Scan for the cell matching the given text and deliver its [X, Y] coordinate at center. 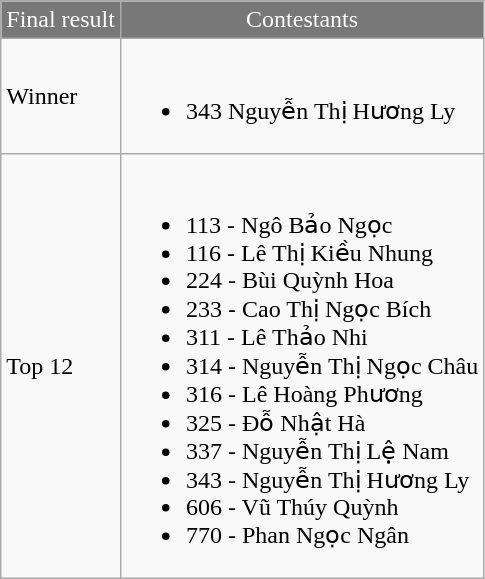
343 Nguyễn Thị Hương Ly [302, 96]
Winner [61, 96]
Top 12 [61, 366]
Contestants [302, 20]
Final result [61, 20]
